Pinpoint the cell where the given text exists, returning its [X, Y] midpoint coordinate. 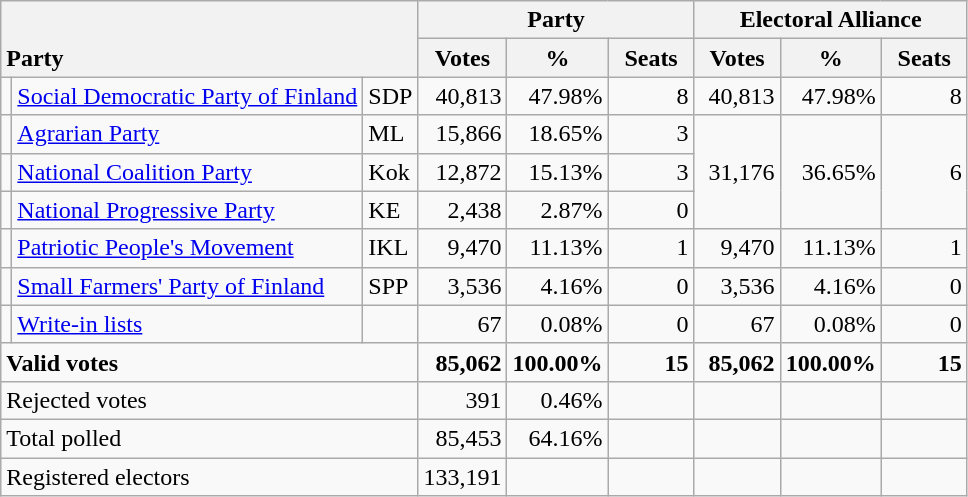
64.16% [558, 438]
15.13% [558, 172]
Rejected votes [210, 400]
12,872 [462, 172]
IKL [390, 248]
Write-in lists [188, 324]
ML [390, 134]
133,191 [462, 477]
0.46% [558, 400]
KE [390, 210]
Patriotic People's Movement [188, 248]
SDP [390, 96]
Agrarian Party [188, 134]
Total polled [210, 438]
National Progressive Party [188, 210]
Kok [390, 172]
2.87% [558, 210]
6 [924, 172]
15,866 [462, 134]
18.65% [558, 134]
36.65% [830, 172]
Small Farmers' Party of Finland [188, 286]
2,438 [462, 210]
Valid votes [210, 362]
85,453 [462, 438]
31,176 [737, 172]
National Coalition Party [188, 172]
SPP [390, 286]
Social Democratic Party of Finland [188, 96]
Registered electors [210, 477]
391 [462, 400]
Electoral Alliance [830, 20]
